Capture the cell that displays the provided text and extract its [x, y] central coordinate. 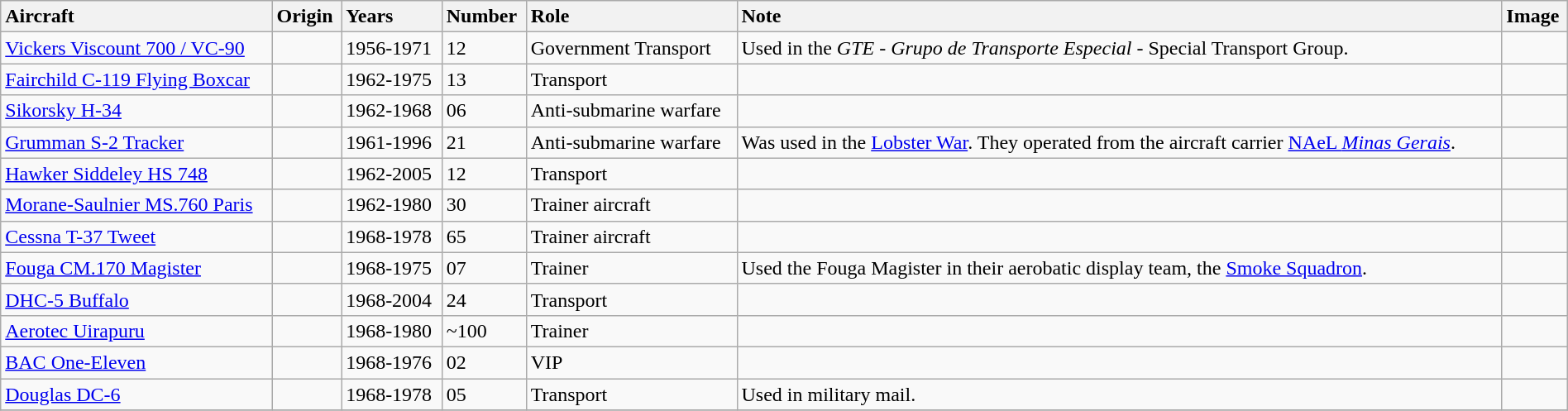
Role [632, 17]
1968-1980 [392, 331]
Government Transport [632, 48]
Grumman S-2 Tracker [136, 142]
Fouga CM.170 Magister [136, 268]
Douglas DC-6 [136, 394]
24 [484, 299]
Note [1120, 17]
06 [484, 111]
Used in the GTE - Grupo de Transporte Especial - Special Transport Group. [1120, 48]
1961-1996 [392, 142]
Used in military mail. [1120, 394]
~100 [484, 331]
1956-1971 [392, 48]
13 [484, 79]
DHC-5 Buffalo [136, 299]
Number [484, 17]
65 [484, 237]
1968-1976 [392, 362]
21 [484, 142]
1968-1975 [392, 268]
VIP [632, 362]
1962-1980 [392, 205]
1962-1975 [392, 79]
1962-1968 [392, 111]
1962-2005 [392, 174]
Origin [307, 17]
02 [484, 362]
30 [484, 205]
Morane-Saulnier MS.760 Paris [136, 205]
1968-2004 [392, 299]
07 [484, 268]
BAC One-Eleven [136, 362]
Cessna T-37 Tweet [136, 237]
Used the Fouga Magister in their aerobatic display team, the Smoke Squadron. [1120, 268]
Image [1535, 17]
Was used in the Lobster War. They operated from the aircraft carrier NAeL Minas Gerais. [1120, 142]
Hawker Siddeley HS 748 [136, 174]
Fairchild C-119 Flying Boxcar [136, 79]
Vickers Viscount 700 / VC-90 [136, 48]
05 [484, 394]
Years [392, 17]
Aircraft [136, 17]
Aerotec Uirapuru [136, 331]
Sikorsky H-34 [136, 111]
